Pinpoint the cell where the given text exists, returning its (x, y) midpoint coordinate. 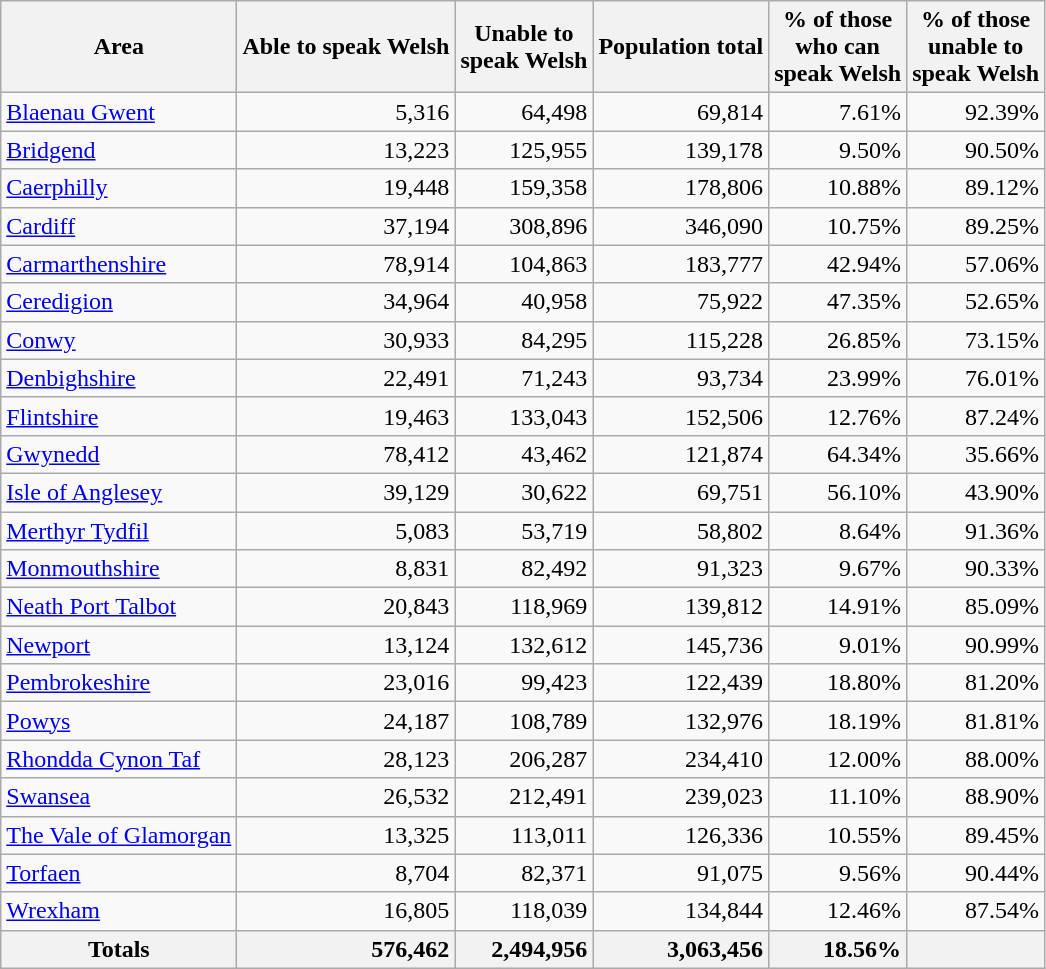
2,494,956 (524, 949)
24,187 (346, 721)
104,863 (524, 264)
Area (119, 47)
87.54% (976, 911)
90.44% (976, 873)
Neath Port Talbot (119, 607)
39,129 (346, 492)
Denbighshire (119, 378)
% of thoseunable tospeak Welsh (976, 47)
5,083 (346, 531)
12.00% (838, 759)
18.19% (838, 721)
90.99% (976, 645)
Monmouthshire (119, 569)
19,448 (346, 188)
13,325 (346, 835)
23,016 (346, 683)
92.39% (976, 112)
Population total (681, 47)
152,506 (681, 416)
346,090 (681, 226)
Blaenau Gwent (119, 112)
42.94% (838, 264)
71,243 (524, 378)
43.90% (976, 492)
159,358 (524, 188)
133,043 (524, 416)
10.75% (838, 226)
183,777 (681, 264)
Bridgend (119, 150)
30,622 (524, 492)
82,492 (524, 569)
234,410 (681, 759)
88.00% (976, 759)
115,228 (681, 340)
10.55% (838, 835)
122,439 (681, 683)
89.45% (976, 835)
Torfaen (119, 873)
13,223 (346, 150)
Gwynedd (119, 454)
11.10% (838, 797)
19,463 (346, 416)
308,896 (524, 226)
18.56% (838, 949)
12.46% (838, 911)
5,316 (346, 112)
Swansea (119, 797)
12.76% (838, 416)
Cardiff (119, 226)
43,462 (524, 454)
81.20% (976, 683)
22,491 (346, 378)
132,612 (524, 645)
87.24% (976, 416)
Rhondda Cynon Taf (119, 759)
99,423 (524, 683)
84,295 (524, 340)
56.10% (838, 492)
8,831 (346, 569)
89.25% (976, 226)
57.06% (976, 264)
The Vale of Glamorgan (119, 835)
18.80% (838, 683)
134,844 (681, 911)
30,933 (346, 340)
Conwy (119, 340)
7.61% (838, 112)
139,178 (681, 150)
113,011 (524, 835)
178,806 (681, 188)
64,498 (524, 112)
69,751 (681, 492)
78,914 (346, 264)
Ceredigion (119, 302)
% of thosewho canspeak Welsh (838, 47)
34,964 (346, 302)
82,371 (524, 873)
Newport (119, 645)
91,323 (681, 569)
89.12% (976, 188)
14.91% (838, 607)
206,287 (524, 759)
121,874 (681, 454)
52.65% (976, 302)
8.64% (838, 531)
81.81% (976, 721)
212,491 (524, 797)
58,802 (681, 531)
23.99% (838, 378)
576,462 (346, 949)
139,812 (681, 607)
3,063,456 (681, 949)
Wrexham (119, 911)
75,922 (681, 302)
Totals (119, 949)
145,736 (681, 645)
53,719 (524, 531)
78,412 (346, 454)
91.36% (976, 531)
64.34% (838, 454)
Unable tospeak Welsh (524, 47)
91,075 (681, 873)
Able to speak Welsh (346, 47)
9.67% (838, 569)
Caerphilly (119, 188)
69,814 (681, 112)
Flintshire (119, 416)
20,843 (346, 607)
Carmarthenshire (119, 264)
8,704 (346, 873)
90.50% (976, 150)
73.15% (976, 340)
76.01% (976, 378)
126,336 (681, 835)
108,789 (524, 721)
13,124 (346, 645)
90.33% (976, 569)
125,955 (524, 150)
9.56% (838, 873)
9.01% (838, 645)
Merthyr Tydfil (119, 531)
Pembrokeshire (119, 683)
118,969 (524, 607)
88.90% (976, 797)
93,734 (681, 378)
40,958 (524, 302)
85.09% (976, 607)
10.88% (838, 188)
239,023 (681, 797)
16,805 (346, 911)
26.85% (838, 340)
Isle of Anglesey (119, 492)
26,532 (346, 797)
9.50% (838, 150)
132,976 (681, 721)
47.35% (838, 302)
Powys (119, 721)
28,123 (346, 759)
35.66% (976, 454)
37,194 (346, 226)
118,039 (524, 911)
